Output the [X, Y] coordinate of the center of the cell containing the given text.  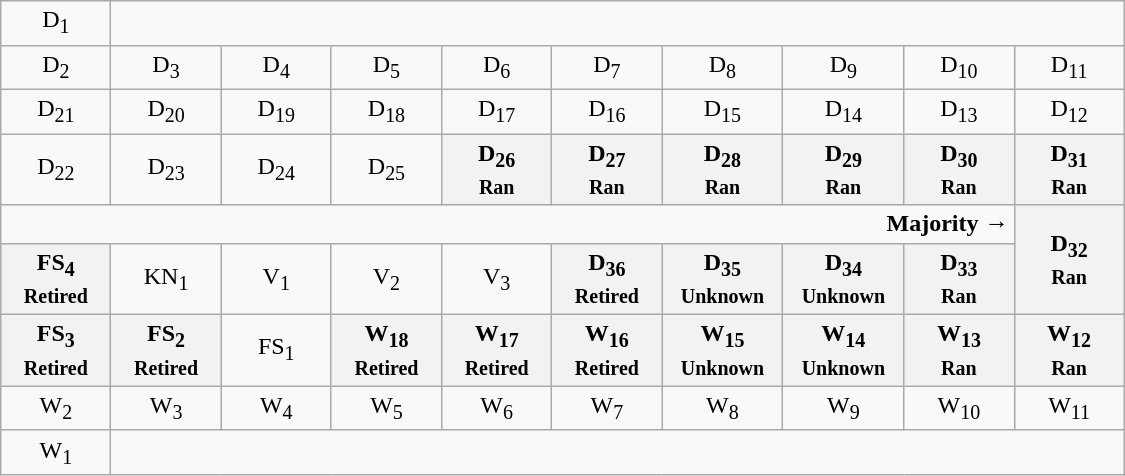
D17 [497, 111]
V2 [386, 278]
D33Ran [959, 278]
KN1 [166, 278]
W17Retired [497, 350]
D15 [722, 111]
W6 [497, 408]
W15Unknown [722, 350]
D31Ran [1069, 170]
W11 [1069, 408]
W16Retired [607, 350]
D22 [56, 170]
D30Ran [959, 170]
D19 [276, 111]
W14Unknown [844, 350]
D2 [56, 67]
D32Ran [1069, 260]
W10 [959, 408]
W5 [386, 408]
FS2Retired [166, 350]
D27Ran [607, 170]
D12 [1069, 111]
D24 [276, 170]
W7 [607, 408]
D3 [166, 67]
FS1 [276, 350]
Majority → [508, 224]
D34Unknown [844, 278]
D23 [166, 170]
W1 [56, 452]
D8 [722, 67]
D26Ran [497, 170]
D14 [844, 111]
D11 [1069, 67]
FS4Retired [56, 278]
D18 [386, 111]
D21 [56, 111]
D9 [844, 67]
W4 [276, 408]
D13 [959, 111]
W8 [722, 408]
D10 [959, 67]
V3 [497, 278]
D36Retired [607, 278]
V1 [276, 278]
W18Retired [386, 350]
D7 [607, 67]
D16 [607, 111]
W3 [166, 408]
D5 [386, 67]
D20 [166, 111]
W13Ran [959, 350]
D28Ran [722, 170]
D35Unknown [722, 278]
FS3Retired [56, 350]
D29Ran [844, 170]
D6 [497, 67]
D1 [56, 23]
W2 [56, 408]
D4 [276, 67]
W12Ran [1069, 350]
D25 [386, 170]
W9 [844, 408]
